From the cell containing the given text, extract its center point as (X, Y) coordinate. 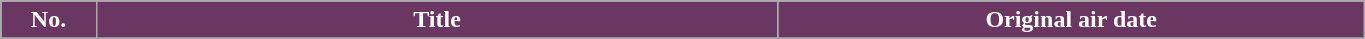
Title (437, 20)
No. (48, 20)
Original air date (1071, 20)
